Detect which cell encompasses the target text, then output its [x, y] center coordinate. 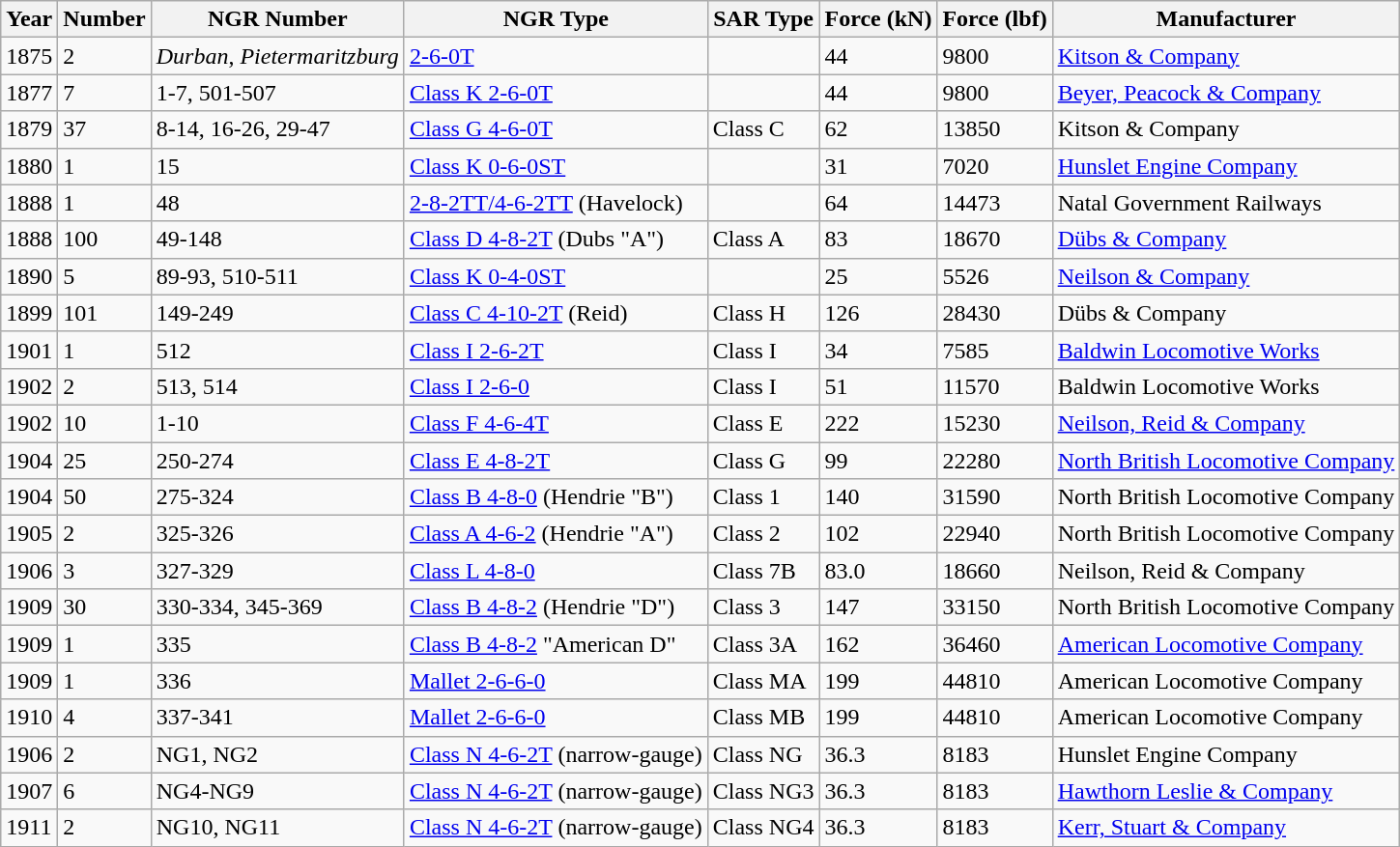
NG10, NG11 [277, 828]
Year [29, 19]
8-14, 16-26, 29-47 [277, 129]
34 [878, 350]
3 [104, 571]
Class MB [763, 718]
Natal Government Railways [1226, 203]
Force (lbf) [995, 19]
512 [277, 350]
Class K 0-4-0ST [556, 276]
327-329 [277, 571]
5 [104, 276]
140 [878, 497]
Class B 4-8-0 (Hendrie "B") [556, 497]
1899 [29, 313]
SAR Type [763, 19]
48 [277, 203]
13850 [995, 129]
18660 [995, 571]
Class B 4-8-2 (Hendrie "D") [556, 607]
Class E [763, 423]
7585 [995, 350]
Class D 4-8-2T (Dubs "A") [556, 240]
10 [104, 423]
149-249 [277, 313]
Class NG4 [763, 828]
Class E 4-8-2T [556, 461]
Class 2 [763, 534]
Class 7B [763, 571]
Class B 4-8-2 "American D" [556, 644]
28430 [995, 313]
NG4-NG9 [277, 791]
Class NG [763, 754]
1-10 [277, 423]
250-274 [277, 461]
1905 [29, 534]
1890 [29, 276]
36460 [995, 644]
Force (kN) [878, 19]
275-324 [277, 497]
22280 [995, 461]
Class K 0-6-0ST [556, 166]
Class 3 [763, 607]
337-341 [277, 718]
Class 1 [763, 497]
Class H [763, 313]
147 [878, 607]
Class A [763, 240]
Class G 4-6-0T [556, 129]
Class L 4-8-0 [556, 571]
50 [104, 497]
325-326 [277, 534]
330-334, 345-369 [277, 607]
1875 [29, 56]
18670 [995, 240]
64 [878, 203]
Class C 4-10-2T (Reid) [556, 313]
Class F 4-6-4T [556, 423]
222 [878, 423]
31 [878, 166]
Class I 2-6-2T [556, 350]
99 [878, 461]
4 [104, 718]
1-7, 501-507 [277, 93]
1877 [29, 93]
NGR Type [556, 19]
Class I 2-6-0 [556, 386]
62 [878, 129]
30 [104, 607]
6 [104, 791]
NG1, NG2 [277, 754]
Neilson & Company [1226, 276]
11570 [995, 386]
NGR Number [277, 19]
1901 [29, 350]
83.0 [878, 571]
83 [878, 240]
1911 [29, 828]
Class C [763, 129]
7 [104, 93]
100 [104, 240]
336 [277, 681]
15 [277, 166]
Hawthorn Leslie & Company [1226, 791]
89-93, 510-511 [277, 276]
14473 [995, 203]
Durban, Pietermaritzburg [277, 56]
335 [277, 644]
1910 [29, 718]
Number [104, 19]
513, 514 [277, 386]
Class G [763, 461]
162 [878, 644]
126 [878, 313]
Class MA [763, 681]
Class 3A [763, 644]
31590 [995, 497]
2-6-0T [556, 56]
7020 [995, 166]
51 [878, 386]
Class A 4-6-2 (Hendrie "A") [556, 534]
15230 [995, 423]
22940 [995, 534]
2-8-2TT/4-6-2TT (Havelock) [556, 203]
5526 [995, 276]
Manufacturer [1226, 19]
Class K 2-6-0T [556, 93]
1879 [29, 129]
49-148 [277, 240]
1907 [29, 791]
33150 [995, 607]
102 [878, 534]
Kerr, Stuart & Company [1226, 828]
101 [104, 313]
1880 [29, 166]
Class NG3 [763, 791]
Beyer, Peacock & Company [1226, 93]
37 [104, 129]
